Capture the cell that displays the provided text and extract its [X, Y] central coordinate. 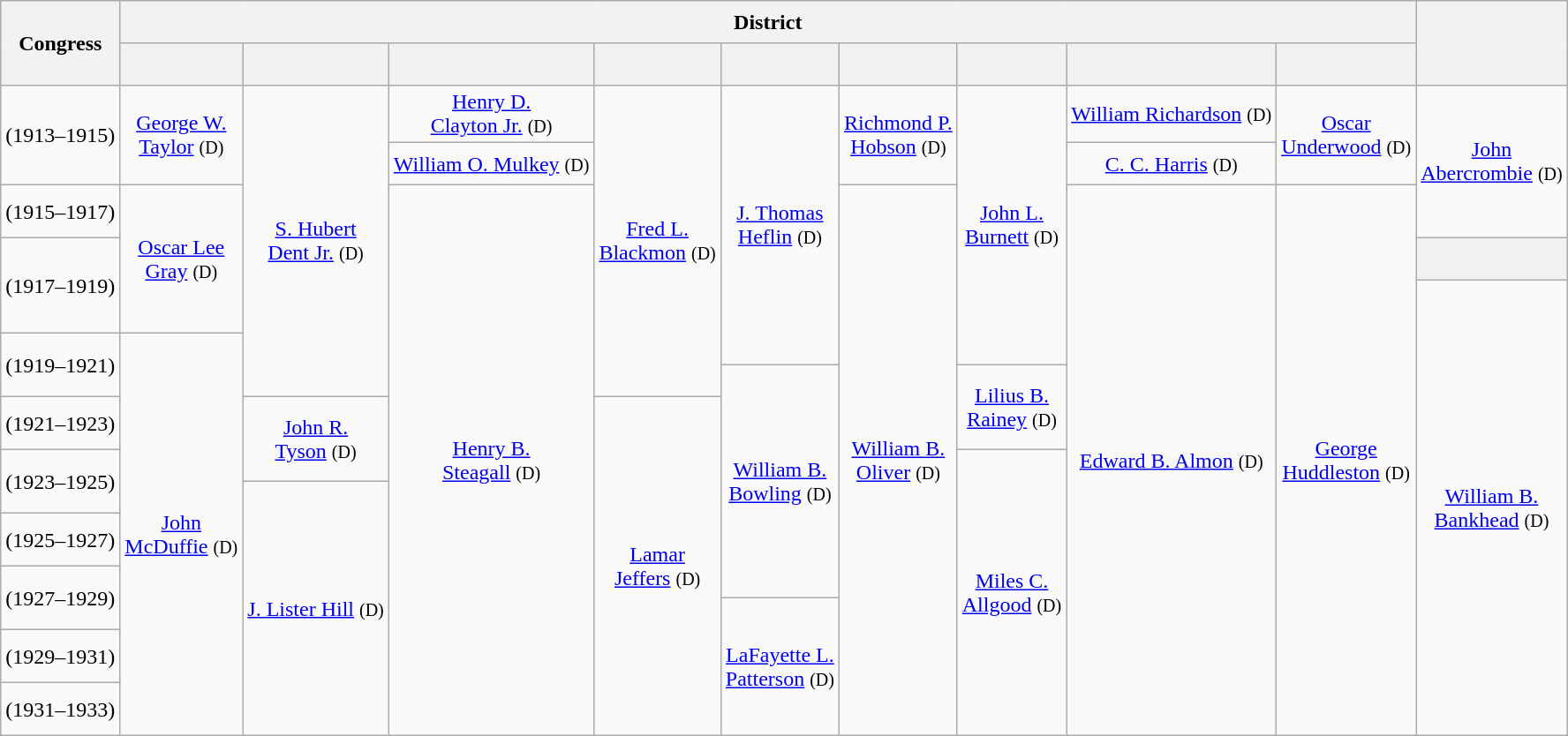
(1927–1929) [60, 598]
Lilius B.Rainey (D) [1012, 408]
J. Lister Hill (D) [316, 609]
William B.Bowling (D) [780, 482]
(1929–1931) [60, 657]
William B.Oliver (D) [898, 461]
District [768, 22]
(1925–1927) [60, 540]
JohnAbercrombie (D) [1492, 162]
Edward B. Almon (D) [1172, 461]
C. C. Harris (D) [1172, 164]
LaFayette L.Patterson (D) [780, 667]
LamarJeffers (D) [657, 567]
Henry B.Steagall (D) [491, 461]
GeorgeHuddleston (D) [1346, 461]
(1913–1915) [60, 136]
Oscar LeeGray (D) [182, 259]
(1923–1925) [60, 482]
Congress [60, 43]
William O. Mulkey (D) [491, 164]
George W.Taylor (D) [182, 136]
(1915–1917) [60, 212]
Fred L.Blackmon (D) [657, 242]
William B.Bankhead (D) [1492, 508]
John L.Burnett (D) [1012, 226]
J. ThomasHeflin (D) [780, 226]
William Richardson (D) [1172, 115]
OscarUnderwood (D) [1346, 136]
JohnMcDuffie (D) [182, 535]
Richmond P.Hobson (D) [898, 136]
(1919–1921) [60, 365]
(1917–1919) [60, 286]
S. HubertDent Jr. (D) [316, 242]
(1921–1923) [60, 424]
Henry D.Clayton Jr. (D) [491, 115]
(1931–1933) [60, 710]
John R.Tyson (D) [316, 439]
Miles C.Allgood (D) [1012, 593]
